Extract the [x, y] coordinate from the center of the cell holding the provided text.  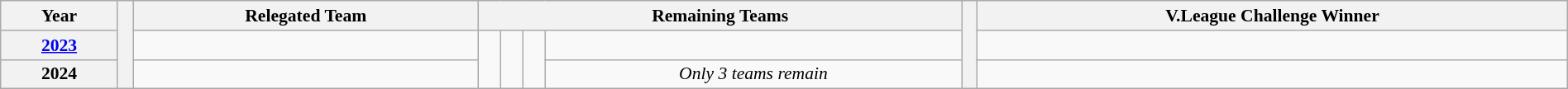
Relegated Team [306, 16]
V.League Challenge Winner [1272, 16]
2024 [60, 74]
Remaining Teams [719, 16]
2023 [60, 45]
Only 3 teams remain [753, 74]
Year [60, 16]
